Extract the (X, Y) coordinate from the center of the cell holding the provided text.  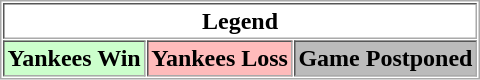
Yankees Win (74, 58)
Legend (240, 21)
Game Postponed (386, 58)
Yankees Loss (220, 58)
